Find where the given text appears and provide that cell's center as (x, y) coordinate. 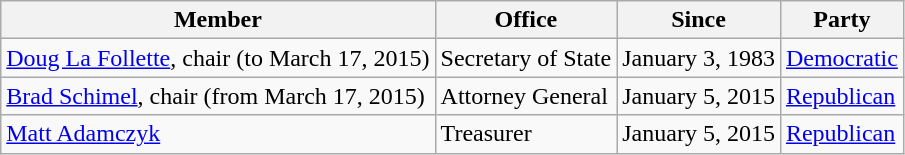
Member (218, 20)
Democratic (842, 58)
Brad Schimel, chair (from March 17, 2015) (218, 96)
Office (526, 20)
Treasurer (526, 134)
Doug La Follette, chair (to March 17, 2015) (218, 58)
Matt Adamczyk (218, 134)
Since (699, 20)
Attorney General (526, 96)
Secretary of State (526, 58)
January 3, 1983 (699, 58)
Party (842, 20)
